Detect which cell encompasses the target text, then output its [X, Y] center coordinate. 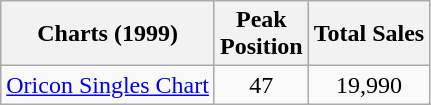
47 [261, 85]
19,990 [369, 85]
Oricon Singles Chart [108, 85]
PeakPosition [261, 34]
Charts (1999) [108, 34]
Total Sales [369, 34]
